From the cell containing the given text, extract its center point as (x, y) coordinate. 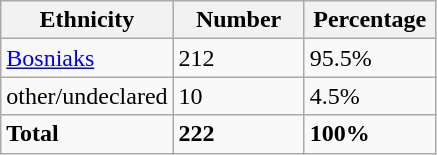
10 (238, 96)
222 (238, 134)
95.5% (370, 58)
212 (238, 58)
Bosniaks (87, 58)
Number (238, 20)
Ethnicity (87, 20)
Percentage (370, 20)
100% (370, 134)
Total (87, 134)
4.5% (370, 96)
other/undeclared (87, 96)
